Provide the [X, Y] coordinate of the cell's center where the given text is located.  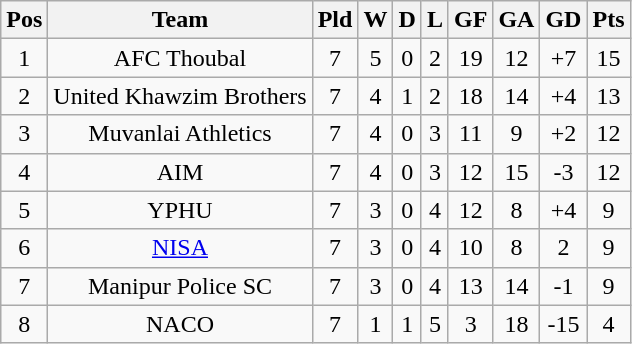
10 [470, 248]
AIM [180, 172]
W [376, 20]
19 [470, 58]
AFC Thoubal [180, 58]
D [407, 20]
YPHU [180, 210]
Team [180, 20]
Pos [24, 20]
-3 [564, 172]
+2 [564, 134]
Pld [335, 20]
Manipur Police SC [180, 286]
GA [516, 20]
L [434, 20]
GF [470, 20]
GD [564, 20]
NACO [180, 324]
-1 [564, 286]
-15 [564, 324]
NISA [180, 248]
Pts [608, 20]
11 [470, 134]
+7 [564, 58]
Muvanlai Athletics [180, 134]
United Khawzim Brothers [180, 96]
6 [24, 248]
